Capture the cell that displays the provided text and extract its [x, y] central coordinate. 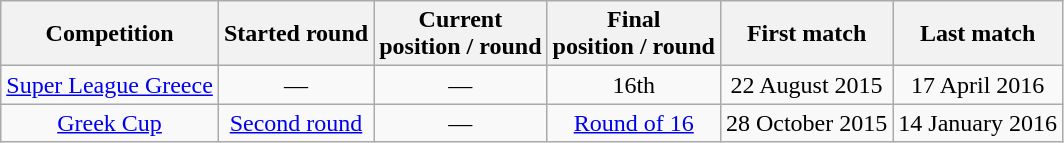
Started round [296, 34]
Last match [978, 34]
17 April 2016 [978, 85]
Competition [110, 34]
Currentposition / round [460, 34]
First match [806, 34]
16th [634, 85]
Finalposition / round [634, 34]
14 January 2016 [978, 123]
Greek Cup [110, 123]
Second round [296, 123]
Super League Greece [110, 85]
28 October 2015 [806, 123]
22 August 2015 [806, 85]
Round of 16 [634, 123]
